Extract the (x, y) coordinate from the center of the cell holding the provided text.  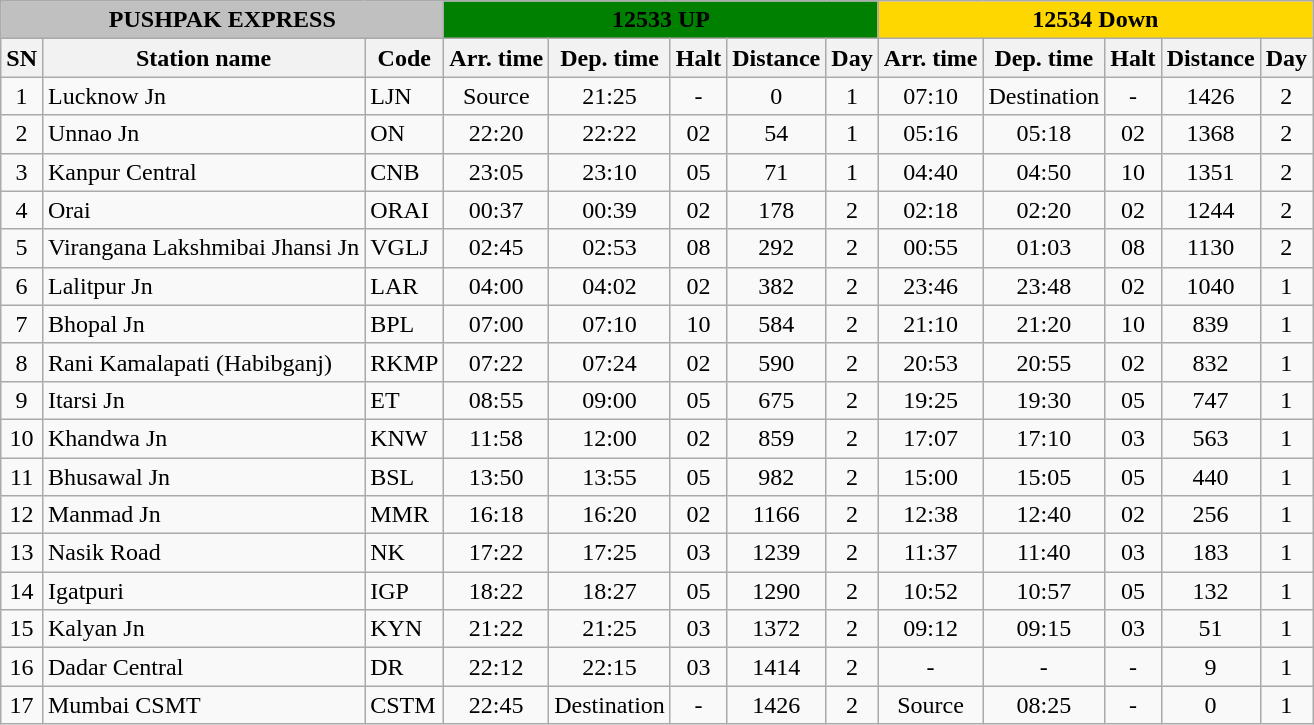
LAR (404, 286)
Kanpur Central (203, 172)
21:10 (930, 324)
SN (22, 58)
13 (22, 553)
23:05 (496, 172)
183 (1210, 553)
Bhusawal Jn (203, 477)
00:37 (496, 210)
Mumbai CSMT (203, 705)
18:22 (496, 591)
MMR (404, 515)
Dadar Central (203, 667)
832 (1210, 362)
17:07 (930, 438)
Code (404, 58)
440 (1210, 477)
20:53 (930, 362)
5 (22, 248)
09:00 (610, 400)
16:20 (610, 515)
1244 (1210, 210)
1239 (776, 553)
12:38 (930, 515)
8 (22, 362)
KYN (404, 629)
KNW (404, 438)
16 (22, 667)
23:48 (1044, 286)
08:25 (1044, 705)
07:00 (496, 324)
ET (404, 400)
382 (776, 286)
17:22 (496, 553)
584 (776, 324)
04:50 (1044, 172)
839 (1210, 324)
07:24 (610, 362)
LJN (404, 96)
Itarsi Jn (203, 400)
292 (776, 248)
CNB (404, 172)
Bhopal Jn (203, 324)
04:02 (610, 286)
4 (22, 210)
Rani Kamalapati (Habibganj) (203, 362)
7 (22, 324)
15:05 (1044, 477)
1166 (776, 515)
22:45 (496, 705)
51 (1210, 629)
00:39 (610, 210)
11:37 (930, 553)
05:18 (1044, 134)
23:46 (930, 286)
Station name (203, 58)
256 (1210, 515)
01:03 (1044, 248)
NK (404, 553)
Igatpuri (203, 591)
15:00 (930, 477)
Kalyan Jn (203, 629)
CSTM (404, 705)
1040 (1210, 286)
Virangana Lakshmibai Jhansi Jn (203, 248)
04:40 (930, 172)
PUSHPAK EXPRESS (222, 20)
17 (22, 705)
178 (776, 210)
Manmad Jn (203, 515)
22:20 (496, 134)
02:20 (1044, 210)
20:55 (1044, 362)
12534 Down (1095, 20)
675 (776, 400)
13:55 (610, 477)
ORAI (404, 210)
747 (1210, 400)
VGLJ (404, 248)
02:53 (610, 248)
Lalitpur Jn (203, 286)
16:18 (496, 515)
BSL (404, 477)
Orai (203, 210)
1372 (776, 629)
13:50 (496, 477)
21:20 (1044, 324)
563 (1210, 438)
07:22 (496, 362)
08:55 (496, 400)
12:40 (1044, 515)
11 (22, 477)
IGP (404, 591)
02:18 (930, 210)
22:22 (610, 134)
12:00 (610, 438)
1290 (776, 591)
1368 (1210, 134)
ON (404, 134)
Lucknow Jn (203, 96)
132 (1210, 591)
12 (22, 515)
17:10 (1044, 438)
18:27 (610, 591)
BPL (404, 324)
Nasik Road (203, 553)
21:22 (496, 629)
00:55 (930, 248)
54 (776, 134)
6 (22, 286)
3 (22, 172)
12533 UP (661, 20)
19:25 (930, 400)
859 (776, 438)
DR (404, 667)
10:52 (930, 591)
02:45 (496, 248)
10:57 (1044, 591)
11:58 (496, 438)
Unnao Jn (203, 134)
17:25 (610, 553)
09:12 (930, 629)
15 (22, 629)
23:10 (610, 172)
19:30 (1044, 400)
1414 (776, 667)
11:40 (1044, 553)
1130 (1210, 248)
22:12 (496, 667)
22:15 (610, 667)
04:00 (496, 286)
982 (776, 477)
09:15 (1044, 629)
590 (776, 362)
RKMP (404, 362)
14 (22, 591)
05:16 (930, 134)
1351 (1210, 172)
71 (776, 172)
Khandwa Jn (203, 438)
